Return (X, Y) of the center of cell containing provided text 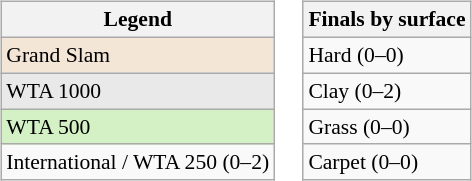
WTA 1000 (138, 91)
Legend (138, 20)
WTA 500 (138, 127)
Carpet (0–0) (386, 162)
International / WTA 250 (0–2) (138, 162)
Grand Slam (138, 55)
Clay (0–2) (386, 91)
Hard (0–0) (386, 55)
Finals by surface (386, 20)
Grass (0–0) (386, 127)
